Determine the [X, Y] coordinate at the center of the cell enclosing the given text.  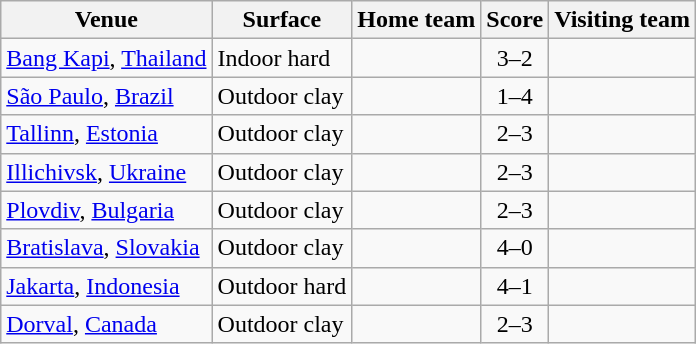
São Paulo, Brazil [106, 96]
Outdoor hard [282, 286]
3–2 [515, 58]
Bratislava, Slovakia [106, 248]
Indoor hard [282, 58]
1–4 [515, 96]
Home team [416, 20]
Visiting team [622, 20]
Dorval, Canada [106, 324]
Score [515, 20]
4–1 [515, 286]
Bang Kapi, Thailand [106, 58]
Illichivsk, Ukraine [106, 172]
4–0 [515, 248]
Plovdiv, Bulgaria [106, 210]
Jakarta, Indonesia [106, 286]
Tallinn, Estonia [106, 134]
Venue [106, 20]
Surface [282, 20]
